For the text-containing cell, return its midpoint in (X, Y) coordinate format. 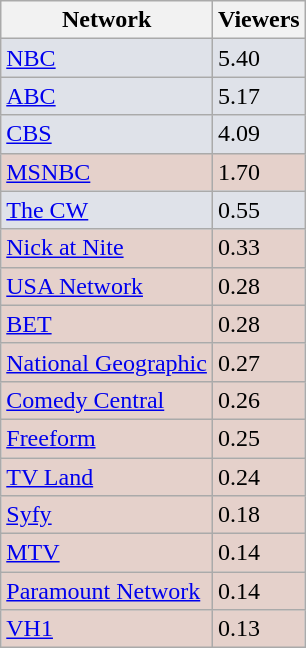
0.18 (258, 515)
The CW (107, 210)
0.27 (258, 362)
USA Network (107, 286)
NBC (107, 58)
Comedy Central (107, 400)
0.13 (258, 629)
Freeform (107, 438)
Paramount Network (107, 591)
4.09 (258, 134)
Nick at Nite (107, 248)
0.24 (258, 477)
Network (107, 20)
Viewers (258, 20)
0.26 (258, 400)
MSNBC (107, 172)
0.33 (258, 248)
MTV (107, 553)
VH1 (107, 629)
0.55 (258, 210)
National Geographic (107, 362)
Syfy (107, 515)
5.17 (258, 96)
CBS (107, 134)
TV Land (107, 477)
ABC (107, 96)
0.25 (258, 438)
BET (107, 324)
1.70 (258, 172)
5.40 (258, 58)
